Return the (X, Y) coordinate for the center point of the cell that contains the specified text.  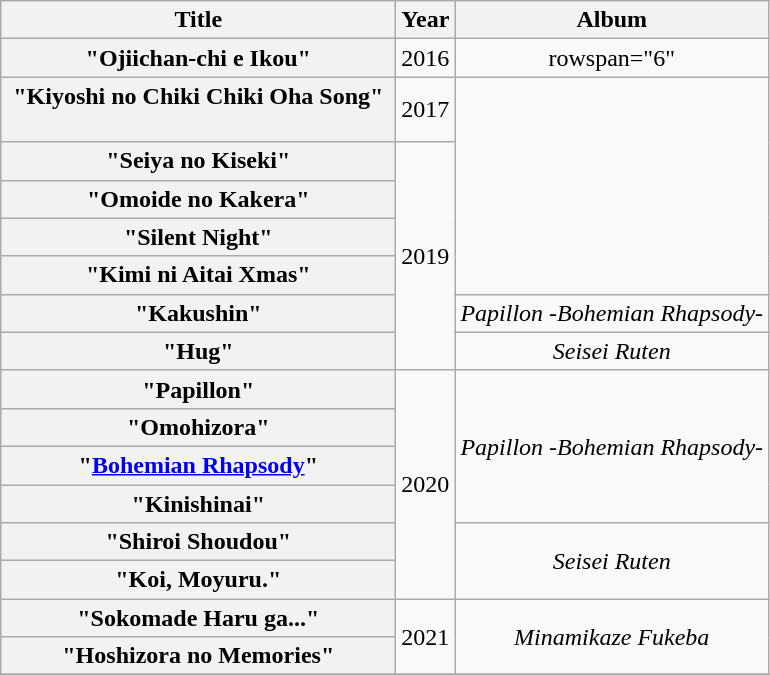
"Omoide no Kakera" (198, 199)
"Kiyoshi no Chiki Chiki Oha Song" (198, 110)
"Omohizora" (198, 427)
Album (612, 20)
"Hoshizora no Memories" (198, 656)
"Silent Night" (198, 237)
"Kakushin" (198, 313)
"Shiroi Shoudou" (198, 542)
"Bohemian Rhapsody" (198, 465)
2019 (426, 256)
"Papillon" (198, 389)
"Sokomade Haru ga..." (198, 618)
"Hug" (198, 351)
2020 (426, 484)
Year (426, 20)
2017 (426, 110)
"Ojiichan-chi e Ikou" (198, 58)
Title (198, 20)
Minamikaze Fukeba (612, 637)
"Kinishinai" (198, 503)
"Seiya no Kiseki" (198, 161)
rowspan="6" (612, 58)
2021 (426, 637)
2016 (426, 58)
"Kimi ni Aitai Xmas" (198, 275)
"Koi, Moyuru." (198, 580)
